Search for the cell housing the specified text and yield its [X, Y] center coordinate. 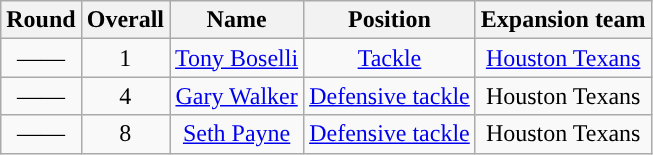
Round [41, 20]
Tony Boselli [237, 58]
Gary Walker [237, 96]
1 [125, 58]
Expansion team [563, 20]
Overall [125, 20]
Tackle [390, 58]
Name [237, 20]
8 [125, 134]
4 [125, 96]
Seth Payne [237, 134]
Position [390, 20]
